Output the (X, Y) coordinate of the center of the cell containing the given text.  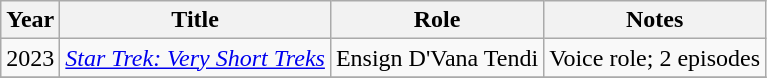
Notes (655, 20)
Voice role; 2 episodes (655, 58)
Title (196, 20)
Ensign D'Vana Tendi (436, 58)
Year (30, 20)
2023 (30, 58)
Role (436, 20)
Star Trek: Very Short Treks (196, 58)
